Identify which cell holds the provided text, then report its (x, y) central coordinate. 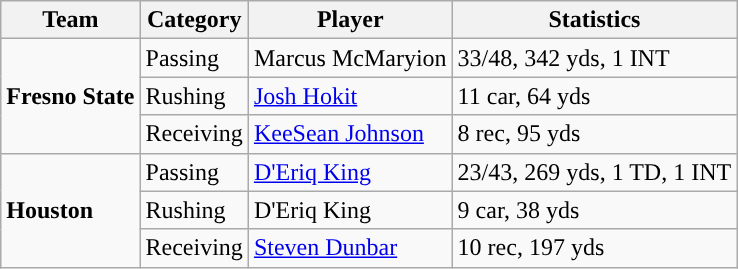
Fresno State (70, 96)
Statistics (594, 20)
11 car, 64 yds (594, 96)
Player (350, 20)
33/48, 342 yds, 1 INT (594, 58)
KeeSean Johnson (350, 134)
Josh Hokit (350, 96)
23/43, 269 yds, 1 TD, 1 INT (594, 172)
Category (194, 20)
9 car, 38 yds (594, 210)
Houston (70, 210)
Steven Dunbar (350, 248)
Marcus McMaryion (350, 58)
Team (70, 20)
10 rec, 197 yds (594, 248)
8 rec, 95 yds (594, 134)
